Pinpoint the cell where the given text exists, returning its (x, y) midpoint coordinate. 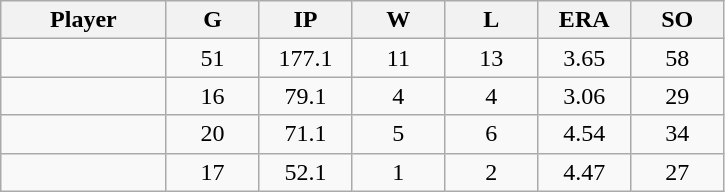
4.54 (584, 134)
SO (678, 20)
4.47 (584, 172)
16 (212, 96)
G (212, 20)
1 (398, 172)
58 (678, 58)
79.1 (306, 96)
34 (678, 134)
L (492, 20)
2 (492, 172)
5 (398, 134)
IP (306, 20)
11 (398, 58)
20 (212, 134)
ERA (584, 20)
W (398, 20)
6 (492, 134)
51 (212, 58)
27 (678, 172)
71.1 (306, 134)
52.1 (306, 172)
29 (678, 96)
17 (212, 172)
3.06 (584, 96)
13 (492, 58)
3.65 (584, 58)
177.1 (306, 58)
Player (84, 20)
